Identify which cell holds the provided text, then report its (X, Y) central coordinate. 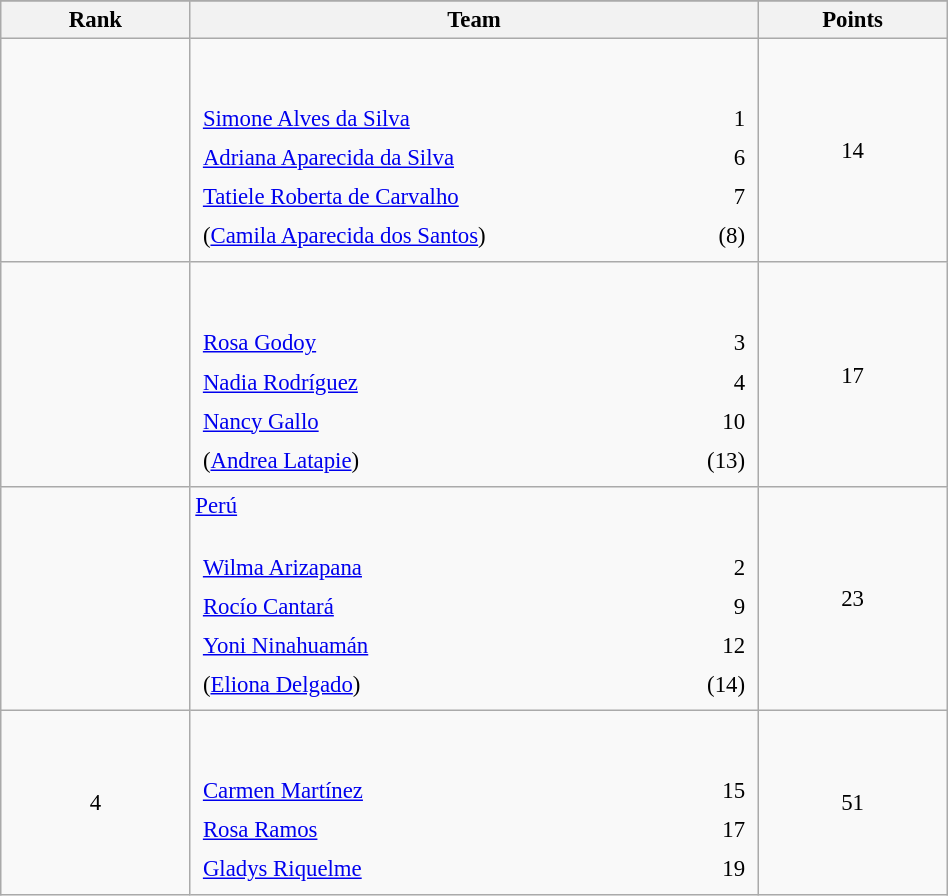
Rosa Godoy 3 Nadia Rodríguez 4 Nancy Gallo 10 (Andrea Latapie) (13) (474, 374)
(14) (691, 684)
Team (474, 20)
Yoni Ninahuamán (414, 645)
Wilma Arizapana (414, 567)
Rosa Godoy (412, 343)
Carmen Martínez 15 Rosa Ramos 17 Gladys Riquelme 19 (474, 802)
Carmen Martínez (428, 791)
12 (691, 645)
Perú Wilma Arizapana 2 Rocío Cantará 9 Yoni Ninahuamán 12 (Eliona Delgado) (14) (474, 598)
Simone Alves da Silva (442, 119)
Nadia Rodríguez (412, 382)
51 (852, 802)
(Camila Aparecida dos Santos) (442, 236)
(Andrea Latapie) (412, 460)
7 (720, 197)
(13) (689, 460)
Nancy Gallo (412, 421)
10 (689, 421)
(Eliona Delgado) (414, 684)
Rank (96, 20)
9 (691, 606)
Adriana Aparecida da Silva (442, 158)
19 (706, 869)
Gladys Riquelme (428, 869)
23 (852, 598)
Tatiele Roberta de Carvalho (442, 197)
2 (691, 567)
Rocío Cantará (414, 606)
15 (706, 791)
6 (720, 158)
Rosa Ramos (428, 830)
3 (689, 343)
14 (852, 151)
Simone Alves da Silva 1 Adriana Aparecida da Silva 6 Tatiele Roberta de Carvalho 7 (Camila Aparecida dos Santos) (8) (474, 151)
Points (852, 20)
1 (720, 119)
(8) (720, 236)
